Detect which cell encompasses the target text, then output its (x, y) center coordinate. 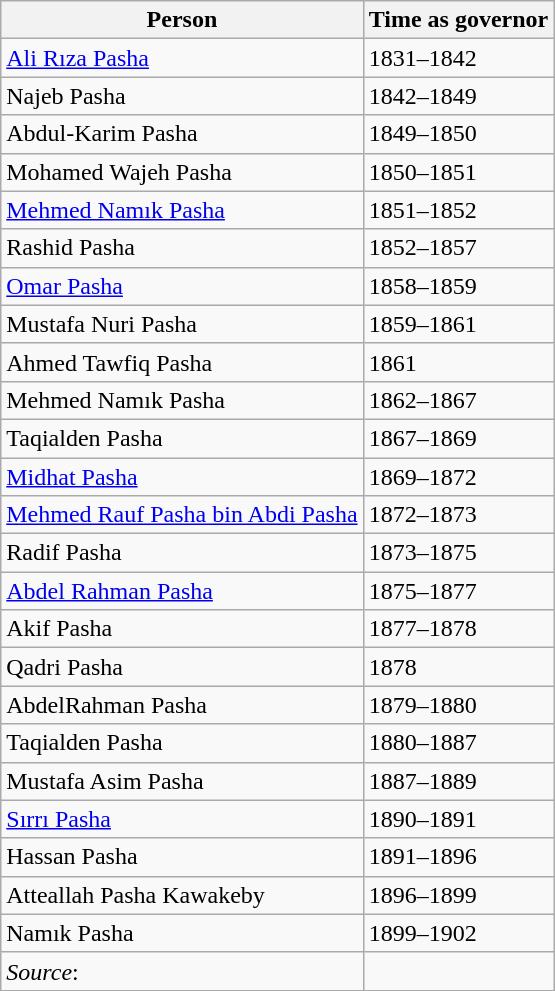
1899–1902 (458, 933)
1896–1899 (458, 895)
1867–1869 (458, 438)
Mehmed Rauf Pasha bin Abdi Pasha (182, 515)
1861 (458, 362)
1890–1891 (458, 819)
1849–1850 (458, 134)
Radif Pasha (182, 553)
Midhat Pasha (182, 477)
Ali Rıza Pasha (182, 58)
1851–1852 (458, 210)
1859–1861 (458, 324)
Namık Pasha (182, 933)
1850–1851 (458, 172)
1873–1875 (458, 553)
1831–1842 (458, 58)
1875–1877 (458, 591)
1872–1873 (458, 515)
1858–1859 (458, 286)
Ahmed Tawfiq Pasha (182, 362)
Mohamed Wajeh Pasha (182, 172)
Source: (182, 971)
Mustafa Nuri Pasha (182, 324)
AbdelRahman Pasha (182, 705)
1877–1878 (458, 629)
Atteallah Pasha Kawakeby (182, 895)
1869–1872 (458, 477)
Abdel Rahman Pasha (182, 591)
Sırrı Pasha (182, 819)
1887–1889 (458, 781)
Time as governor (458, 20)
Person (182, 20)
1862–1867 (458, 400)
1878 (458, 667)
Mustafa Asim Pasha (182, 781)
1891–1896 (458, 857)
Akif Pasha (182, 629)
Rashid Pasha (182, 248)
Qadri Pasha (182, 667)
1879–1880 (458, 705)
1842–1849 (458, 96)
1880–1887 (458, 743)
Abdul-Karim Pasha (182, 134)
Najeb Pasha (182, 96)
Omar Pasha (182, 286)
1852–1857 (458, 248)
Hassan Pasha (182, 857)
